Determine the [x, y] coordinate at the center of the cell enclosing the given text.  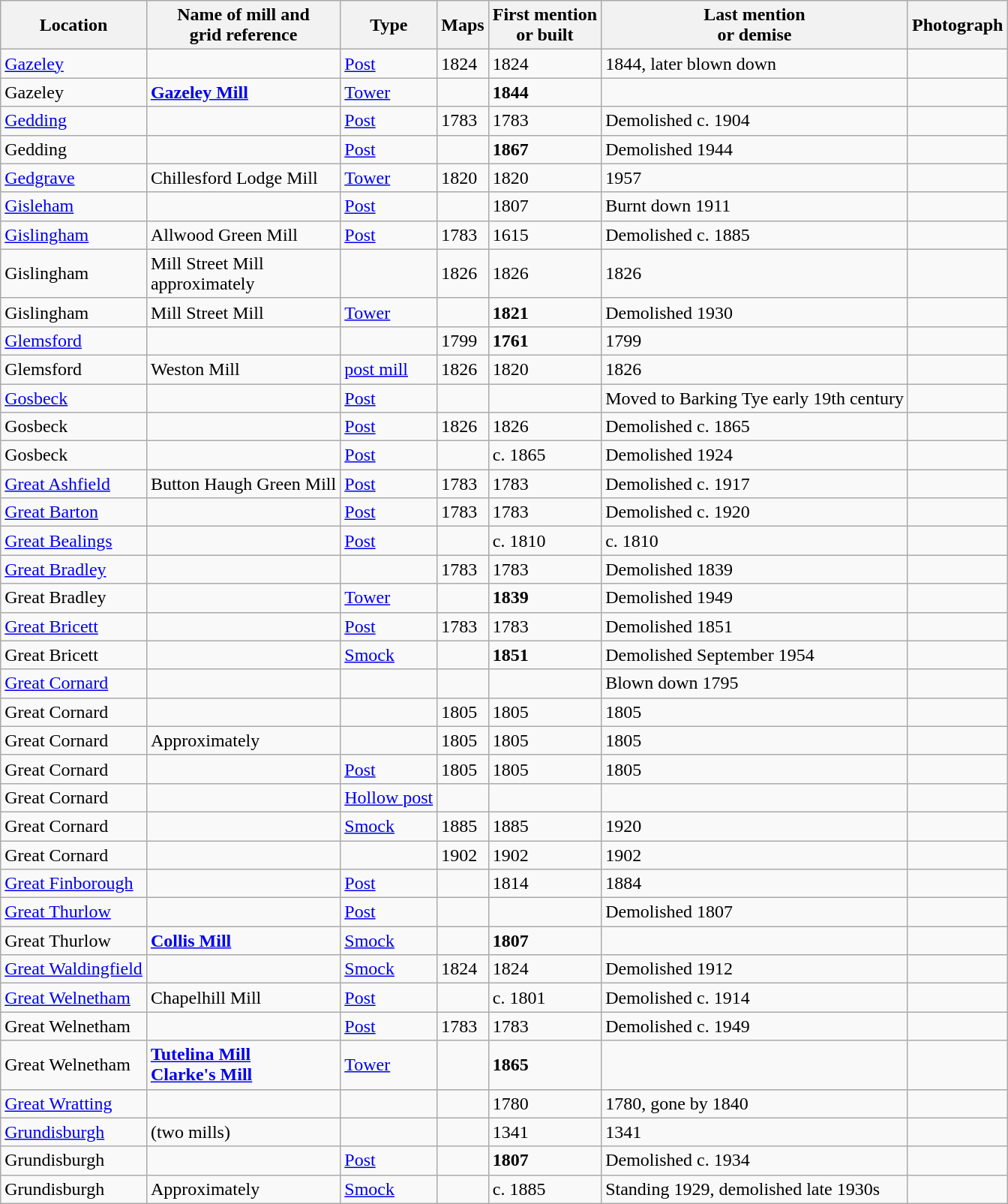
Tutelina MillClarke's Mill [243, 1065]
Demolished c. 1949 [754, 1026]
Name of mill andgrid reference [243, 26]
Demolished September 1954 [754, 655]
Demolished c. 1920 [754, 512]
Photograph [957, 26]
Great Bealings [73, 541]
post mill [388, 369]
Demolished 1912 [754, 969]
Location [73, 26]
Maps [463, 26]
Demolished 1949 [754, 598]
Demolished c. 1934 [754, 1160]
1844 [544, 92]
Moved to Barking Tye early 19th century [754, 398]
1865 [544, 1065]
1780, gone by 1840 [754, 1103]
Demolished 1839 [754, 569]
Demolished c. 1914 [754, 998]
Demolished c. 1885 [754, 235]
1851 [544, 655]
1884 [754, 884]
Demolished c. 1917 [754, 484]
Great Wratting [73, 1103]
1839 [544, 598]
Demolished 1930 [754, 312]
First mentionor built [544, 26]
1780 [544, 1103]
Demolished 1851 [754, 626]
1821 [544, 312]
Burnt down 1911 [754, 206]
Hollow post [388, 797]
Gedgrave [73, 178]
Great Ashfield [73, 484]
Type [388, 26]
Great Finborough [73, 884]
Demolished c. 1865 [754, 427]
1844, later blown down [754, 64]
1761 [544, 341]
Demolished 1924 [754, 455]
Last mention or demise [754, 26]
Button Haugh Green Mill [243, 484]
Allwood Green Mill [243, 235]
Collis Mill [243, 941]
1920 [754, 826]
Gisleham [73, 206]
1867 [544, 149]
c. 1801 [544, 998]
Great Barton [73, 512]
1957 [754, 178]
1615 [544, 235]
Demolished 1944 [754, 149]
Great Waldingfield [73, 969]
c. 1865 [544, 455]
Mill Street Mill [243, 312]
Standing 1929, demolished late 1930s [754, 1189]
Mill Street Millapproximately [243, 273]
Weston Mill [243, 369]
(two mills) [243, 1132]
Chillesford Lodge Mill [243, 178]
c. 1885 [544, 1189]
Blown down 1795 [754, 683]
Chapelhill Mill [243, 998]
Demolished c. 1904 [754, 121]
1814 [544, 884]
Gazeley Mill [243, 92]
Demolished 1807 [754, 912]
